Find where the given text appears and provide that cell's center as [X, Y] coordinate. 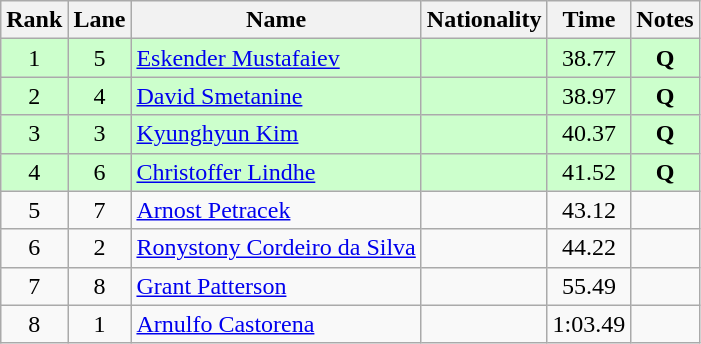
Name [276, 20]
Arnost Petracek [276, 210]
1:03.49 [589, 324]
Christoffer Lindhe [276, 172]
Time [589, 20]
43.12 [589, 210]
Notes [665, 20]
Nationality [484, 20]
Kyunghyun Kim [276, 134]
44.22 [589, 248]
Rank [34, 20]
Ronystony Cordeiro da Silva [276, 248]
Lane [100, 20]
40.37 [589, 134]
38.97 [589, 96]
55.49 [589, 286]
David Smetanine [276, 96]
Arnulfo Castorena [276, 324]
38.77 [589, 58]
Eskender Mustafaiev [276, 58]
Grant Patterson [276, 286]
41.52 [589, 172]
